Return the (x, y) coordinate for the center point of the cell that contains the specified text.  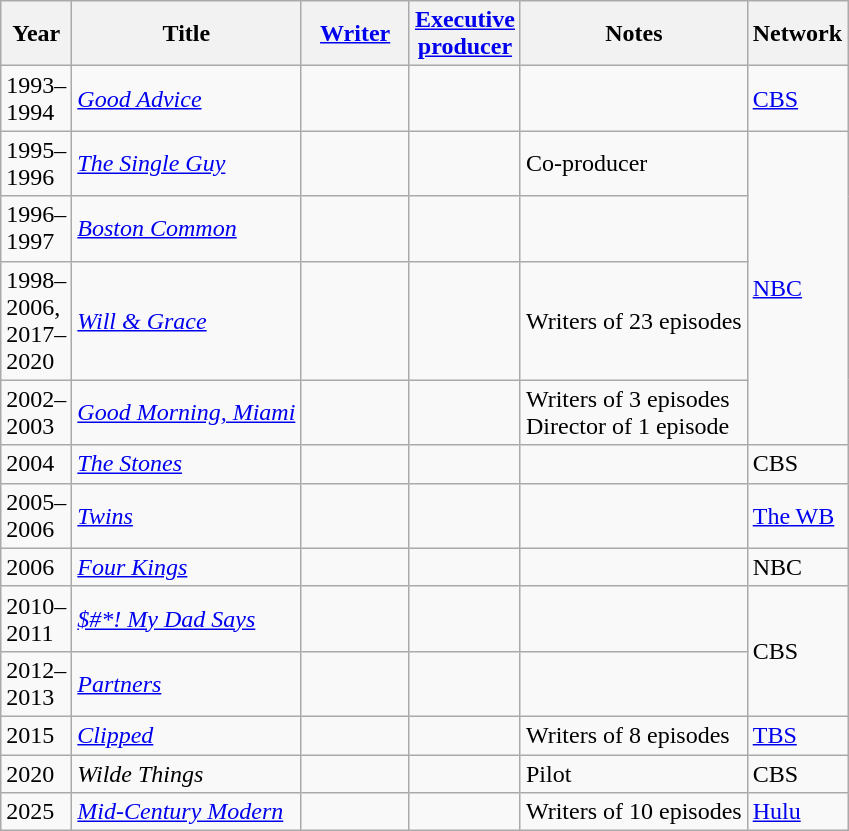
1995–1996 (36, 164)
Pilot (634, 773)
2002–2003 (36, 412)
2005–2006 (36, 516)
Executive producer (464, 34)
2025 (36, 812)
The Single Guy (186, 164)
Good Morning, Miami (186, 412)
Co-producer (634, 164)
Writers of 8 episodes (634, 735)
2012–2013 (36, 684)
2006 (36, 567)
Network (797, 34)
Good Advice (186, 98)
The WB (797, 516)
2015 (36, 735)
Twins (186, 516)
TBS (797, 735)
Writers of 23 episodes (634, 320)
Writers of 10 episodes (634, 812)
Title (186, 34)
Notes (634, 34)
Writers of 3 episodes Director of 1 episode (634, 412)
$#*! My Dad Says (186, 618)
2004 (36, 464)
2020 (36, 773)
Mid-Century Modern (186, 812)
Partners (186, 684)
Will & Grace (186, 320)
Year (36, 34)
Boston Common (186, 228)
Writer (356, 34)
The Stones (186, 464)
Hulu (797, 812)
1993–1994 (36, 98)
Clipped (186, 735)
1998–2006,2017–2020 (36, 320)
2010–2011 (36, 618)
Four Kings (186, 567)
1996–1997 (36, 228)
Wilde Things (186, 773)
